Search for the cell housing the specified text and yield its (x, y) center coordinate. 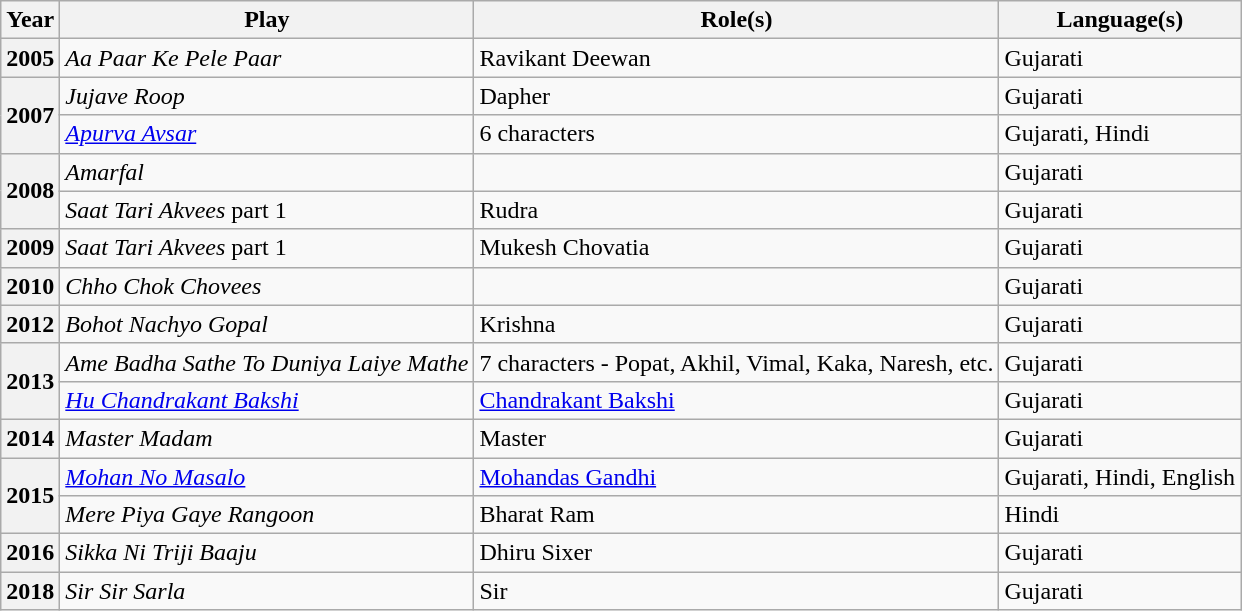
Hu Chandrakant Bakshi (267, 400)
Jujave Roop (267, 96)
Sir Sir Sarla (267, 591)
Language(s) (1120, 20)
Mukesh Chovatia (736, 248)
2009 (30, 248)
2008 (30, 191)
7 characters - Popat, Akhil, Vimal, Kaka, Naresh, etc. (736, 362)
Dapher (736, 96)
Rudra (736, 210)
Bohot Nachyo Gopal (267, 324)
Ame Badha Sathe To Duniya Laiye Mathe (267, 362)
Gujarati, Hindi (1120, 134)
Bharat Ram (736, 515)
Krishna (736, 324)
2010 (30, 286)
Year (30, 20)
2015 (30, 496)
Gujarati, Hindi, English (1120, 477)
Ravikant Deewan (736, 58)
2012 (30, 324)
Apurva Avsar (267, 134)
2005 (30, 58)
6 characters (736, 134)
2018 (30, 591)
Amarfal (267, 172)
Chho Chok Chovees (267, 286)
Mohandas Gandhi (736, 477)
Dhiru Sixer (736, 553)
2014 (30, 438)
Sir (736, 591)
2007 (30, 115)
Play (267, 20)
Sikka Ni Triji Baaju (267, 553)
2016 (30, 553)
Chandrakant Bakshi (736, 400)
Master Madam (267, 438)
Hindi (1120, 515)
Master (736, 438)
Mere Piya Gaye Rangoon (267, 515)
Mohan No Masalo (267, 477)
2013 (30, 381)
Role(s) (736, 20)
Aa Paar Ke Pele Paar (267, 58)
